Capture the cell that displays the provided text and extract its [x, y] central coordinate. 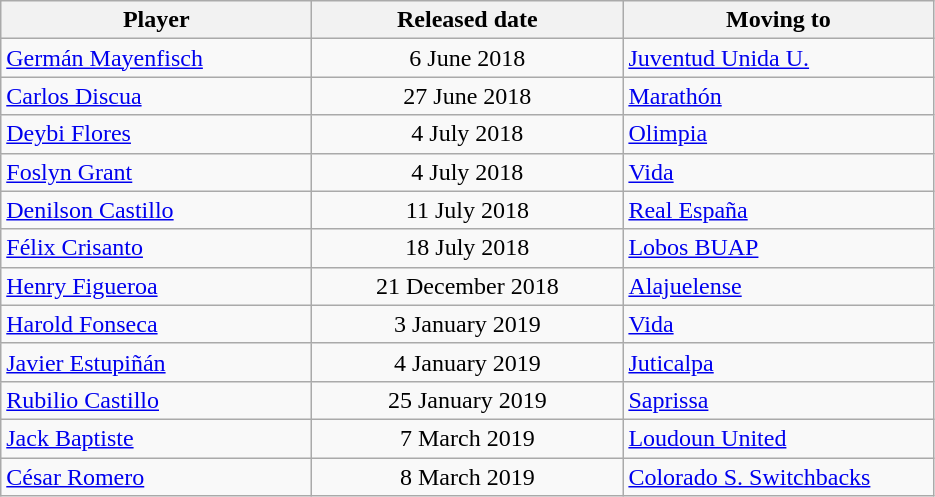
Saprissa [778, 400]
Javier Estupiñán [156, 362]
Jack Baptiste [156, 438]
11 July 2018 [468, 210]
Marathón [778, 96]
18 July 2018 [468, 248]
4 January 2019 [468, 362]
Juticalpa [778, 362]
6 June 2018 [468, 58]
Carlos Discua [156, 96]
25 January 2019 [468, 400]
Félix Crisanto [156, 248]
Germán Mayenfisch [156, 58]
3 January 2019 [468, 324]
27 June 2018 [468, 96]
21 December 2018 [468, 286]
Player [156, 20]
Harold Fonseca [156, 324]
7 March 2019 [468, 438]
Juventud Unida U. [778, 58]
Lobos BUAP [778, 248]
8 March 2019 [468, 477]
Released date [468, 20]
Olimpia [778, 134]
Moving to [778, 20]
Loudoun United [778, 438]
Colorado S. Switchbacks [778, 477]
Rubilio Castillo [156, 400]
Foslyn Grant [156, 172]
Henry Figueroa [156, 286]
César Romero [156, 477]
Denilson Castillo [156, 210]
Alajuelense [778, 286]
Real España [778, 210]
Deybi Flores [156, 134]
